Capture the cell that displays the provided text and extract its [X, Y] central coordinate. 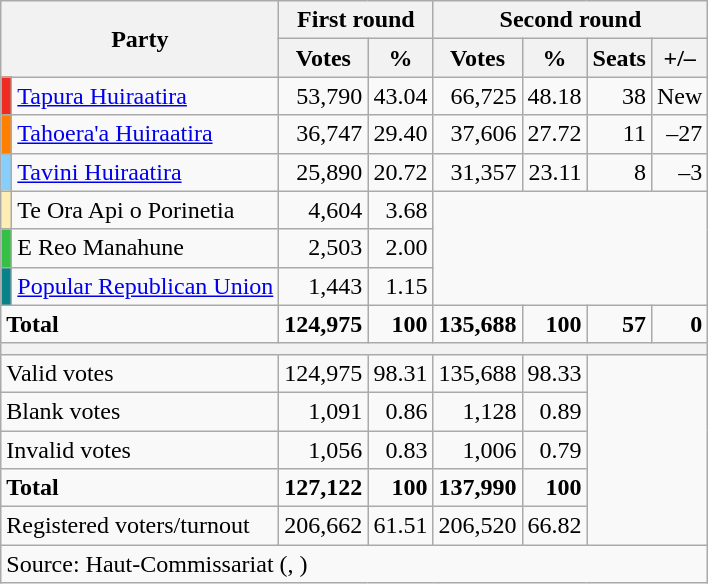
Blank votes [140, 411]
53,790 [324, 96]
2,503 [324, 248]
48.18 [554, 96]
Popular Republican Union [146, 286]
20.72 [400, 172]
0.83 [400, 449]
37,606 [478, 134]
98.33 [554, 373]
1,006 [478, 449]
61.51 [400, 526]
E Reo Manahune [146, 248]
38 [619, 96]
–3 [679, 172]
1,056 [324, 449]
1,443 [324, 286]
66,725 [478, 96]
127,122 [324, 488]
23.11 [554, 172]
1.15 [400, 286]
Party [140, 39]
27.72 [554, 134]
Source: Haut-Commissariat (, ) [354, 564]
8 [619, 172]
0 [679, 324]
206,520 [478, 526]
–27 [679, 134]
66.82 [554, 526]
29.40 [400, 134]
31,357 [478, 172]
4,604 [324, 210]
New [679, 96]
11 [619, 134]
Registered voters/turnout [140, 526]
2.00 [400, 248]
First round [356, 20]
0.86 [400, 411]
1,091 [324, 411]
Tahoera'a Huiraatira [146, 134]
57 [619, 324]
36,747 [324, 134]
1,128 [478, 411]
0.79 [554, 449]
Seats [619, 58]
Second round [570, 20]
25,890 [324, 172]
43.04 [400, 96]
3.68 [400, 210]
Valid votes [140, 373]
Invalid votes [140, 449]
+/– [679, 58]
Tapura Huiraatira [146, 96]
Tavini Huiraatira [146, 172]
Te Ora Api o Porinetia [146, 210]
137,990 [478, 488]
0.89 [554, 411]
98.31 [400, 373]
206,662 [324, 526]
